Identify which cell holds the provided text, then report its (X, Y) central coordinate. 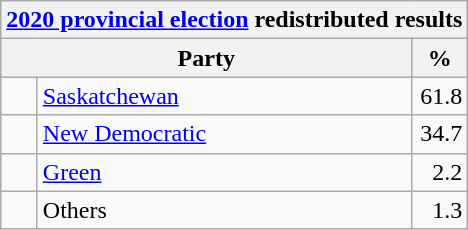
2.2 (440, 172)
% (440, 58)
Green (224, 172)
2020 provincial election redistributed results (234, 20)
Others (224, 210)
Saskatchewan (224, 96)
61.8 (440, 96)
1.3 (440, 210)
Party (206, 58)
34.7 (440, 134)
New Democratic (224, 134)
